Locate the cell with the specified text and output its (x, y) center coordinate. 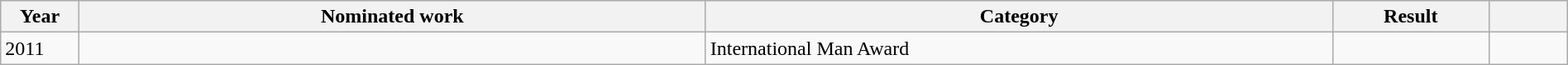
International Man Award (1019, 48)
Result (1411, 17)
2011 (40, 48)
Category (1019, 17)
Nominated work (392, 17)
Year (40, 17)
